Determine the (x, y) coordinate at the center of the cell enclosing the given text.  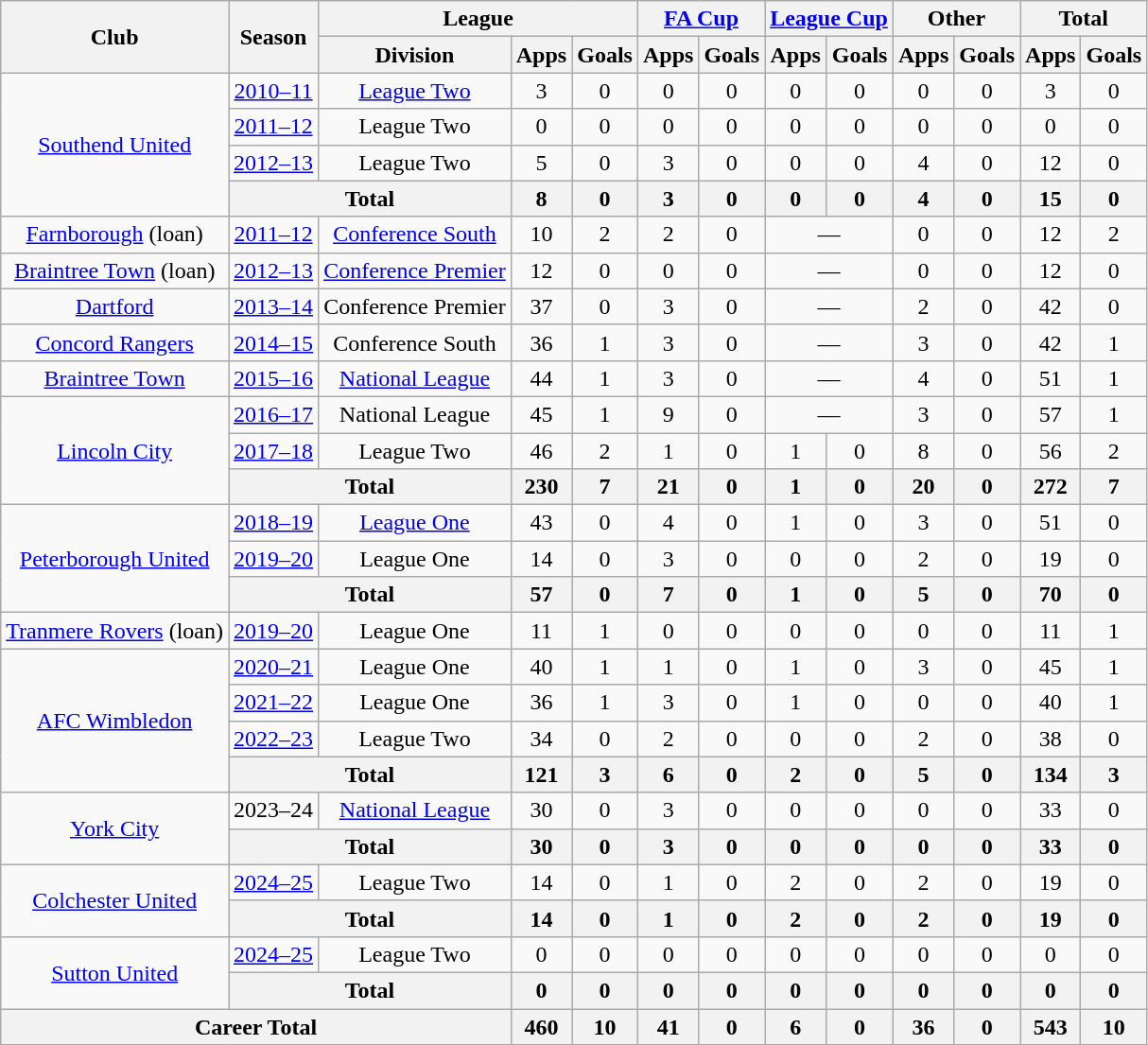
Lincoln City (115, 450)
2017–18 (274, 451)
Braintree Town (115, 378)
121 (541, 775)
Career Total (256, 1026)
Farnborough (loan) (115, 235)
44 (541, 378)
2020–21 (274, 667)
70 (1051, 595)
AFC Wimbledon (115, 721)
Peterborough United (115, 559)
41 (668, 1026)
15 (1051, 199)
2016–17 (274, 414)
56 (1051, 451)
2010–11 (274, 91)
9 (668, 414)
2014–15 (274, 342)
2015–16 (274, 378)
43 (541, 523)
Braintree Town (loan) (115, 270)
Club (115, 37)
2013–14 (274, 306)
21 (668, 487)
2021–22 (274, 703)
2023–24 (274, 810)
FA Cup (701, 19)
League (478, 19)
Season (274, 37)
34 (541, 739)
37 (541, 306)
38 (1051, 739)
134 (1051, 775)
Division (415, 55)
Dartford (115, 306)
Colchester United (115, 900)
Other (956, 19)
Concord Rangers (115, 342)
Tranmere Rovers (loan) (115, 631)
543 (1051, 1026)
460 (541, 1026)
League Cup (829, 19)
272 (1051, 487)
Sutton United (115, 972)
20 (923, 487)
2022–23 (274, 739)
2018–19 (274, 523)
230 (541, 487)
York City (115, 828)
46 (541, 451)
Southend United (115, 145)
